Find where the given text appears and provide that cell's center as [x, y] coordinate. 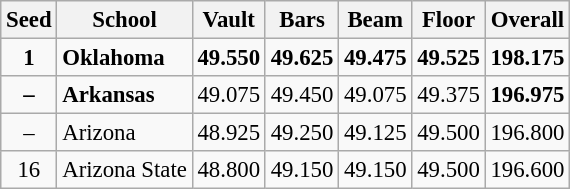
1 [29, 58]
Arkansas [124, 95]
196.600 [528, 170]
49.450 [302, 95]
196.800 [528, 133]
School [124, 20]
49.375 [448, 95]
196.975 [528, 95]
Vault [228, 20]
198.175 [528, 58]
Bars [302, 20]
48.925 [228, 133]
49.125 [376, 133]
Overall [528, 20]
Arizona State [124, 170]
Arizona [124, 133]
49.625 [302, 58]
Seed [29, 20]
49.250 [302, 133]
Floor [448, 20]
49.475 [376, 58]
48.800 [228, 170]
49.550 [228, 58]
Beam [376, 20]
Oklahoma [124, 58]
49.525 [448, 58]
16 [29, 170]
